Extract the [x, y] coordinate from the center of the cell holding the provided text.  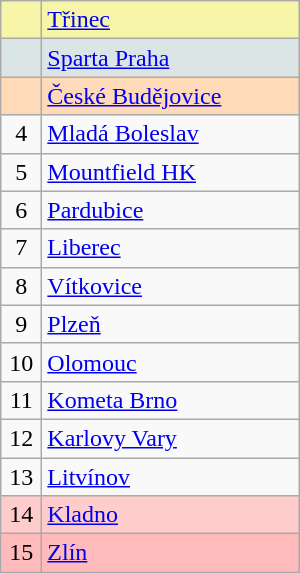
České Budějovice [170, 96]
6 [22, 210]
Kladno [170, 515]
15 [22, 553]
12 [22, 438]
Mountfield HK [170, 172]
Olomouc [170, 362]
Třinec [170, 20]
13 [22, 477]
7 [22, 248]
Vítkovice [170, 286]
Litvínov [170, 477]
Pardubice [170, 210]
10 [22, 362]
Sparta Praha [170, 58]
9 [22, 324]
8 [22, 286]
Liberec [170, 248]
Zlín [170, 553]
Kometa Brno [170, 400]
Karlovy Vary [170, 438]
Plzeň [170, 324]
11 [22, 400]
4 [22, 134]
5 [22, 172]
Mladá Boleslav [170, 134]
14 [22, 515]
